Capture the cell that displays the provided text and extract its (x, y) central coordinate. 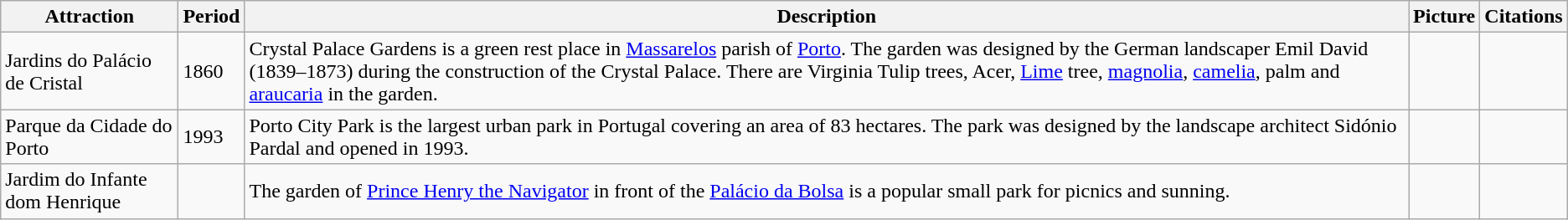
Period (211, 17)
Jardins do Palácio de Cristal (90, 71)
Parque da Cidade do Porto (90, 137)
The garden of Prince Henry the Navigator in front of the Palácio da Bolsa is a popular small park for picnics and sunning. (827, 191)
Picture (1444, 17)
1993 (211, 137)
Description (827, 17)
Citations (1524, 17)
1860 (211, 71)
Attraction (90, 17)
Jardim do Infante dom Henrique (90, 191)
